Detect which cell encompasses the target text, then output its [x, y] center coordinate. 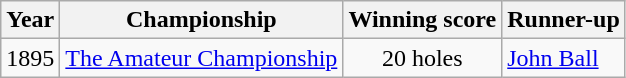
Runner-up [564, 20]
1895 [30, 58]
John Ball [564, 58]
20 holes [422, 58]
Year [30, 20]
The Amateur Championship [202, 58]
Championship [202, 20]
Winning score [422, 20]
